Output the (x, y) coordinate of the center of the cell containing the given text.  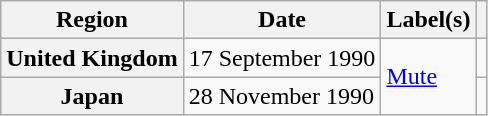
28 November 1990 (282, 96)
Mute (428, 77)
Label(s) (428, 20)
Date (282, 20)
17 September 1990 (282, 58)
Region (92, 20)
Japan (92, 96)
United Kingdom (92, 58)
